Locate the cell with the specified text and output its (X, Y) center coordinate. 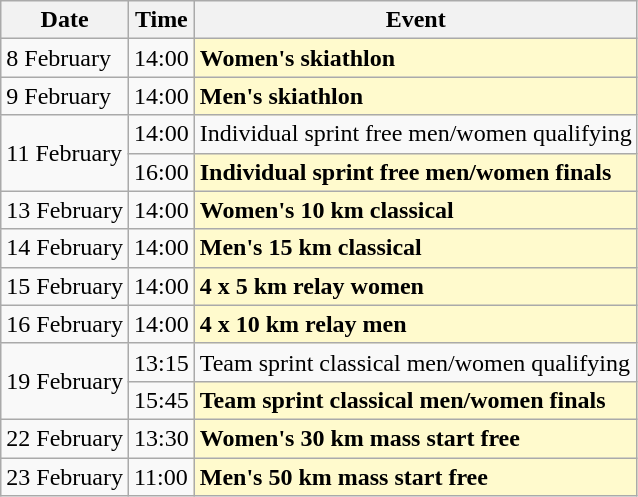
Men's 15 km classical (416, 248)
Team sprint classical men/women qualifying (416, 362)
11:00 (161, 477)
15 February (65, 286)
Event (416, 20)
4 x 5 km relay women (416, 286)
13 February (65, 210)
22 February (65, 438)
8 February (65, 58)
16:00 (161, 172)
Individual sprint free men/women finals (416, 172)
13:30 (161, 438)
9 February (65, 96)
4 x 10 km relay men (416, 324)
Men's 50 km mass start free (416, 477)
Individual sprint free men/women qualifying (416, 134)
Women's skiathlon (416, 58)
Men's skiathlon (416, 96)
Time (161, 20)
Date (65, 20)
15:45 (161, 400)
16 February (65, 324)
Women's 10 km classical (416, 210)
23 February (65, 477)
Women's 30 km mass start free (416, 438)
13:15 (161, 362)
Team sprint classical men/women finals (416, 400)
11 February (65, 153)
14 February (65, 248)
19 February (65, 381)
